From the cell containing the given text, extract its center point as (x, y) coordinate. 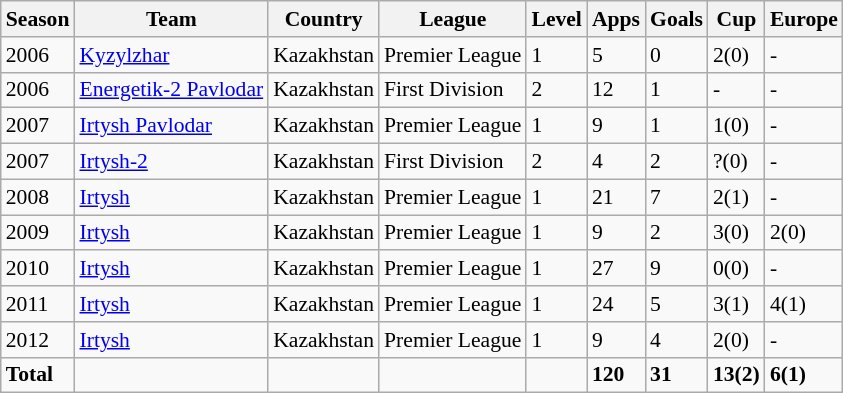
Cup (736, 19)
2(1) (736, 197)
League (452, 19)
2012 (38, 340)
Team (171, 19)
6(1) (804, 375)
7 (676, 197)
120 (616, 375)
0(0) (736, 269)
Country (324, 19)
2009 (38, 233)
Europe (804, 19)
24 (616, 304)
3(1) (736, 304)
2008 (38, 197)
?(0) (736, 162)
Season (38, 19)
Level (556, 19)
27 (616, 269)
Kyzylzhar (171, 55)
Irtysh Pavlodar (171, 126)
4(1) (804, 304)
0 (676, 55)
Energetik-2 Pavlodar (171, 90)
1(0) (736, 126)
12 (616, 90)
2011 (38, 304)
3(0) (736, 233)
Apps (616, 19)
31 (676, 375)
21 (616, 197)
13(2) (736, 375)
Irtysh-2 (171, 162)
Goals (676, 19)
2010 (38, 269)
Total (38, 375)
